From the cell containing the given text, extract its center point as [x, y] coordinate. 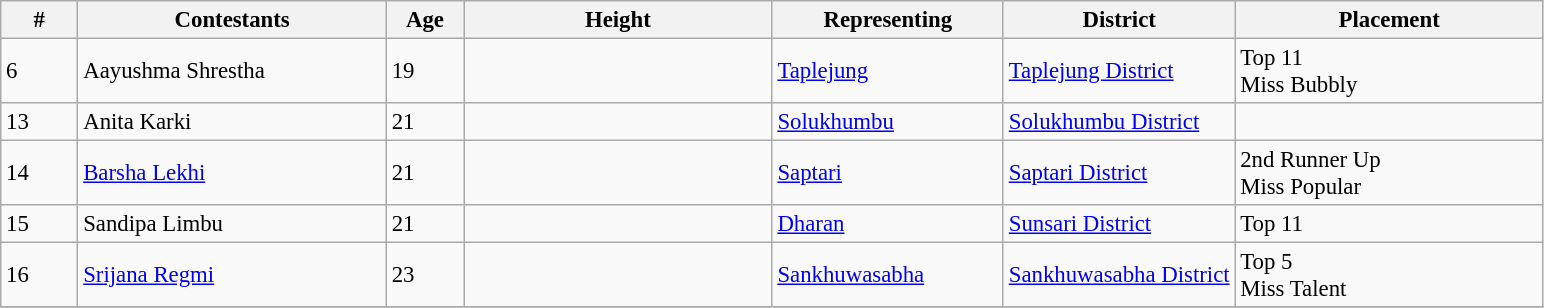
16 [40, 276]
14 [40, 174]
Dharan [888, 224]
Contestants [232, 20]
Sankhuwasabha [888, 276]
Top 11 Miss Bubbly [1390, 72]
Representing [888, 20]
15 [40, 224]
Sankhuwasabha District [1118, 276]
Taplejung District [1118, 72]
13 [40, 122]
Age [424, 20]
Height [618, 20]
Placement [1390, 20]
Aayushma Shrestha [232, 72]
# [40, 20]
6 [40, 72]
Saptari [888, 174]
Anita Karki [232, 122]
Solukhumbu District [1118, 122]
Top 5 Miss Talent [1390, 276]
Solukhumbu [888, 122]
Sandipa Limbu [232, 224]
Saptari District [1118, 174]
Taplejung [888, 72]
District [1118, 20]
Sunsari District [1118, 224]
Srijana Regmi [232, 276]
Barsha Lekhi [232, 174]
23 [424, 276]
Top 11 [1390, 224]
2nd Runner Up Miss Popular [1390, 174]
19 [424, 72]
